Identify which cell holds the provided text, then report its [x, y] central coordinate. 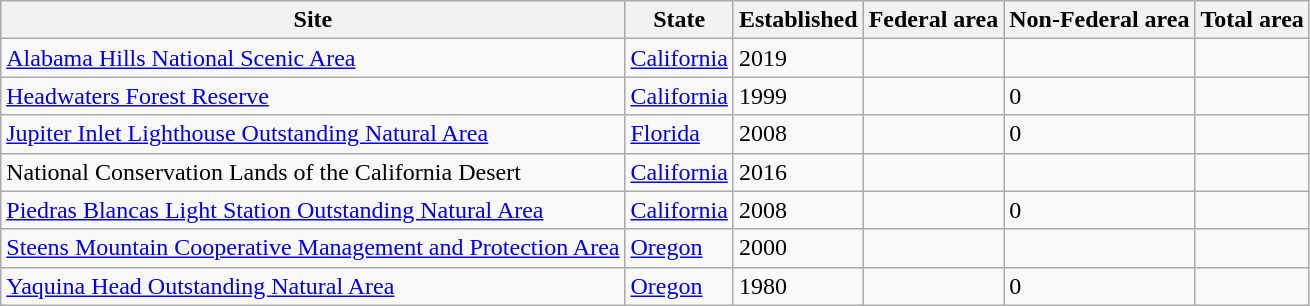
Federal area [934, 20]
Yaquina Head Outstanding Natural Area [313, 286]
Total area [1252, 20]
Florida [679, 134]
2000 [798, 248]
Piedras Blancas Light Station Outstanding Natural Area [313, 210]
Alabama Hills National Scenic Area [313, 58]
Headwaters Forest Reserve [313, 96]
1980 [798, 286]
1999 [798, 96]
Non-Federal area [1100, 20]
2016 [798, 172]
Steens Mountain Cooperative Management and Protection Area [313, 248]
2019 [798, 58]
Established [798, 20]
State [679, 20]
Jupiter Inlet Lighthouse Outstanding Natural Area [313, 134]
National Conservation Lands of the California Desert [313, 172]
Site [313, 20]
